For the text-containing cell, return its midpoint in (X, Y) coordinate format. 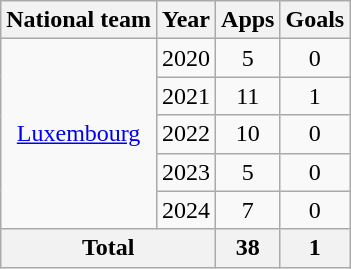
2021 (186, 96)
38 (248, 248)
Luxembourg (79, 134)
Goals (315, 20)
11 (248, 96)
Year (186, 20)
Total (108, 248)
2023 (186, 172)
2022 (186, 134)
2020 (186, 58)
10 (248, 134)
2024 (186, 210)
Apps (248, 20)
7 (248, 210)
National team (79, 20)
